Return the (x, y) coordinate for the center point of the cell that contains the specified text.  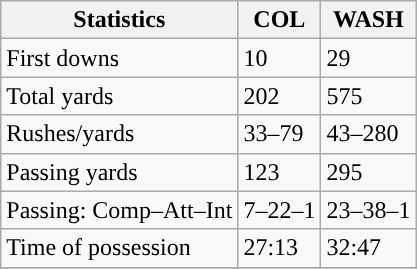
First downs (120, 58)
Time of possession (120, 248)
Rushes/yards (120, 134)
23–38–1 (368, 210)
43–280 (368, 134)
29 (368, 58)
Passing yards (120, 172)
202 (280, 96)
27:13 (280, 248)
10 (280, 58)
Total yards (120, 96)
33–79 (280, 134)
575 (368, 96)
COL (280, 20)
123 (280, 172)
WASH (368, 20)
7–22–1 (280, 210)
32:47 (368, 248)
Statistics (120, 20)
Passing: Comp–Att–Int (120, 210)
295 (368, 172)
